Return (x, y) of the center of cell containing provided text 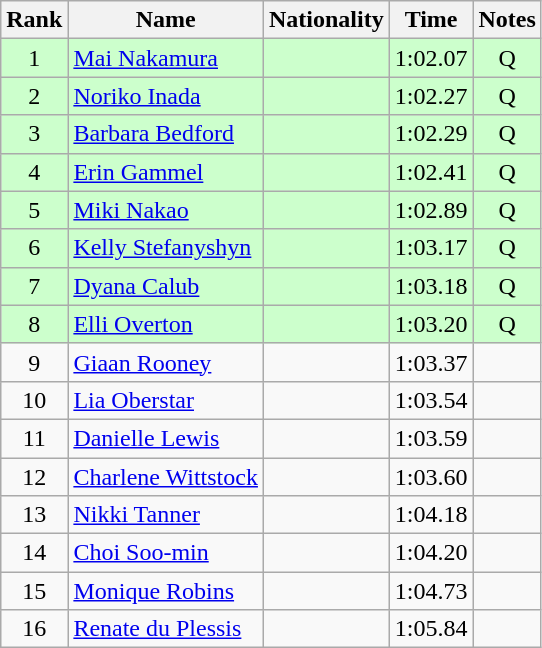
Choi Soo-min (166, 553)
7 (34, 286)
Lia Oberstar (166, 400)
Renate du Plessis (166, 629)
5 (34, 210)
Noriko Inada (166, 96)
Name (166, 20)
1 (34, 58)
Notes (507, 20)
6 (34, 248)
9 (34, 362)
1:03.59 (431, 438)
1:02.29 (431, 134)
13 (34, 515)
16 (34, 629)
12 (34, 477)
Charlene Wittstock (166, 477)
Elli Overton (166, 324)
1:02.41 (431, 172)
10 (34, 400)
4 (34, 172)
1:03.18 (431, 286)
11 (34, 438)
1:02.07 (431, 58)
Nationality (326, 20)
Time (431, 20)
1:03.17 (431, 248)
1:02.27 (431, 96)
Danielle Lewis (166, 438)
Dyana Calub (166, 286)
1:03.20 (431, 324)
14 (34, 553)
1:03.60 (431, 477)
Erin Gammel (166, 172)
Kelly Stefanyshyn (166, 248)
Rank (34, 20)
Barbara Bedford (166, 134)
1:02.89 (431, 210)
1:03.54 (431, 400)
1:04.20 (431, 553)
1:03.37 (431, 362)
8 (34, 324)
Monique Robins (166, 591)
1:04.18 (431, 515)
Nikki Tanner (166, 515)
Giaan Rooney (166, 362)
1:05.84 (431, 629)
15 (34, 591)
Mai Nakamura (166, 58)
Miki Nakao (166, 210)
1:04.73 (431, 591)
3 (34, 134)
2 (34, 96)
